Return the (x, y) coordinate for the center point of the cell that contains the specified text.  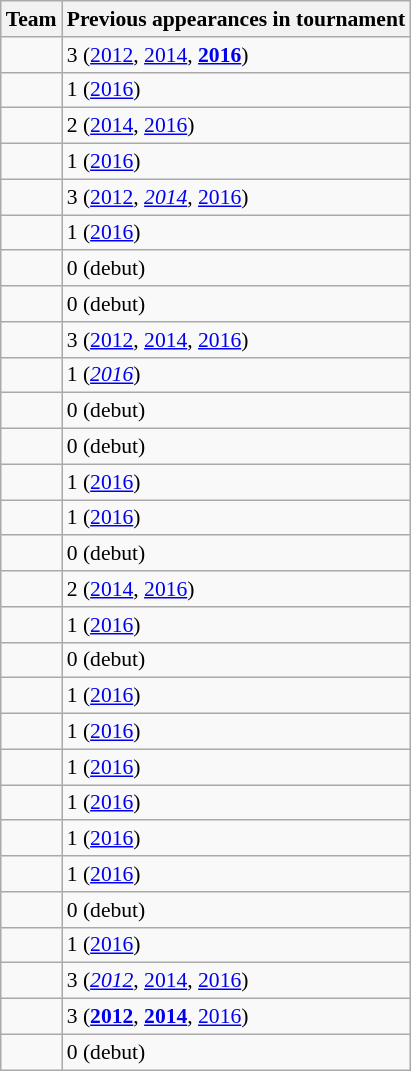
Team (32, 19)
Previous appearances in tournament (236, 19)
